Provide the [x, y] coordinate of the cell's center where the given text is located.  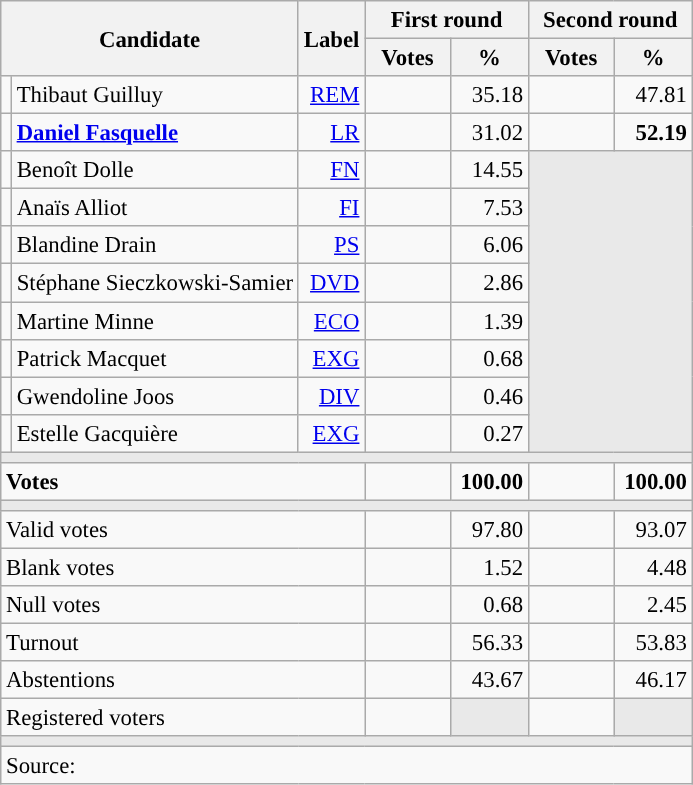
47.81 [653, 95]
Blank votes [183, 567]
1.39 [489, 321]
14.55 [489, 170]
7.53 [489, 208]
35.18 [489, 95]
REM [331, 95]
ECO [331, 321]
Estelle Gacquière [154, 433]
93.07 [653, 530]
Label [331, 38]
Gwendoline Joos [154, 396]
First round [447, 20]
Candidate [150, 38]
FI [331, 208]
DIV [331, 396]
46.17 [653, 680]
Abstentions [183, 680]
53.83 [653, 643]
Benoît Dolle [154, 170]
Null votes [183, 605]
43.67 [489, 680]
Martine Minne [154, 321]
1.52 [489, 567]
97.80 [489, 530]
0.27 [489, 433]
Stéphane Sieczkowski-Samier [154, 283]
2.45 [653, 605]
Second round [610, 20]
Patrick Macquet [154, 358]
PS [331, 245]
Registered voters [183, 718]
Valid votes [183, 530]
LR [331, 133]
Daniel Fasquelle [154, 133]
2.86 [489, 283]
Thibaut Guilluy [154, 95]
6.06 [489, 245]
56.33 [489, 643]
Blandine Drain [154, 245]
Source: [346, 766]
52.19 [653, 133]
31.02 [489, 133]
DVD [331, 283]
Turnout [183, 643]
FN [331, 170]
0.46 [489, 396]
4.48 [653, 567]
Anaïs Alliot [154, 208]
